For the text-containing cell, return its midpoint in [x, y] coordinate format. 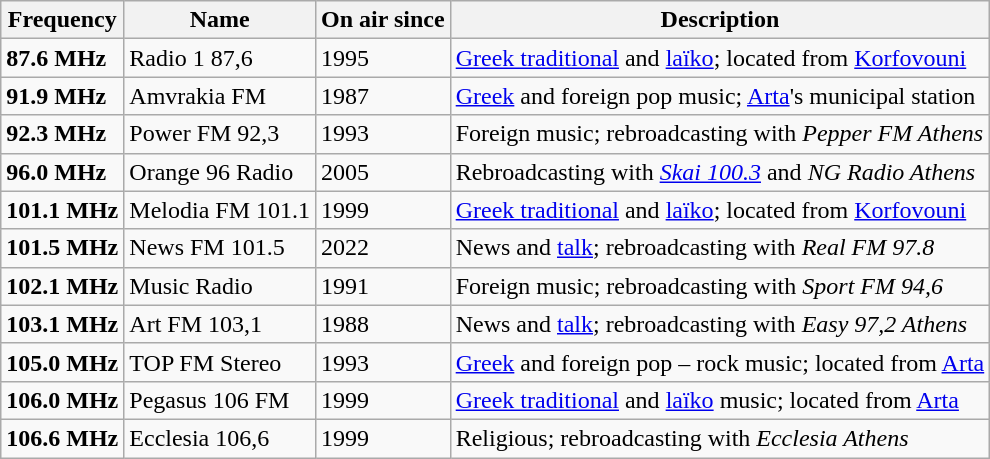
News and talk; rebroadcasting with Real FM 97.8 [720, 248]
1988 [384, 324]
Orange 96 Radio [220, 172]
Description [720, 20]
101.1 MHz [62, 210]
105.0 MHz [62, 362]
Foreign music; rebroadcasting with Pepper FM Athens [720, 134]
On air since [384, 20]
2022 [384, 248]
News FM 101.5 [220, 248]
Foreign music; rebroadcasting with Sport FM 94,6 [720, 286]
101.5 MHz [62, 248]
Frequency [62, 20]
Ecclesia 106,6 [220, 438]
106.6 MHz [62, 438]
TOP FM Stereo [220, 362]
Rebroadcasting with Skai 100.3 and NG Radio Athens [720, 172]
Greek and foreign pop music; Arta's municipal station [720, 96]
News and talk; rebroadcasting with Easy 97,2 Athens [720, 324]
Music Radio [220, 286]
1991 [384, 286]
87.6 MHz [62, 58]
1987 [384, 96]
1995 [384, 58]
Art FM 103,1 [220, 324]
Greek traditional and laïko music; located from Arta [720, 400]
92.3 MHz [62, 134]
Power FM 92,3 [220, 134]
106.0 MHz [62, 400]
Greek and foreign pop – rock music; located from Arta [720, 362]
Religious; rebroadcasting with Ecclesia Athens [720, 438]
96.0 MHz [62, 172]
102.1 MHz [62, 286]
Melodia FM 101.1 [220, 210]
103.1 MHz [62, 324]
Amvrakia FM [220, 96]
91.9 MHz [62, 96]
Pegasus 106 FM [220, 400]
Radio 1 87,6 [220, 58]
2005 [384, 172]
Name [220, 20]
